Provide the (X, Y) coordinate of the cell's center where the given text is located.  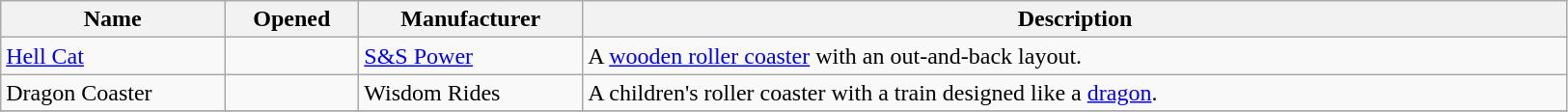
Name (113, 19)
S&S Power (471, 56)
Wisdom Rides (471, 93)
A children's roller coaster with a train designed like a dragon. (1075, 93)
A wooden roller coaster with an out-and-back layout. (1075, 56)
Dragon Coaster (113, 93)
Manufacturer (471, 19)
Opened (291, 19)
Description (1075, 19)
Hell Cat (113, 56)
